Identify which cell holds the provided text, then report its [X, Y] central coordinate. 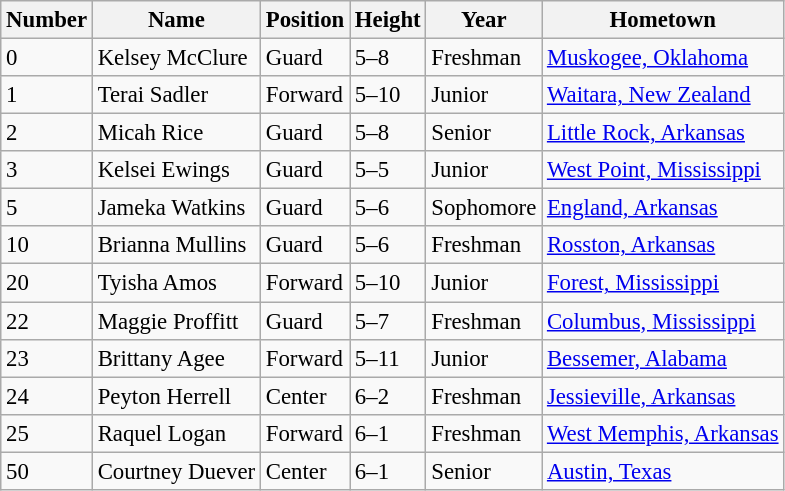
Forest, Mississippi [663, 283]
5–11 [388, 358]
24 [47, 396]
Number [47, 20]
Hometown [663, 20]
22 [47, 321]
Tyisha Amos [176, 283]
25 [47, 433]
0 [47, 58]
Courtney Duever [176, 471]
England, Arkansas [663, 208]
Height [388, 20]
Austin, Texas [663, 471]
1 [47, 95]
2 [47, 133]
10 [47, 245]
Micah Rice [176, 133]
Little Rock, Arkansas [663, 133]
Maggie Proffitt [176, 321]
3 [47, 170]
5–5 [388, 170]
Brianna Mullins [176, 245]
Jameka Watkins [176, 208]
Brittany Agee [176, 358]
Kelsei Ewings [176, 170]
Muskogee, Oklahoma [663, 58]
Name [176, 20]
5 [47, 208]
23 [47, 358]
50 [47, 471]
Peyton Herrell [176, 396]
Jessieville, Arkansas [663, 396]
Rosston, Arkansas [663, 245]
Position [304, 20]
20 [47, 283]
Kelsey McClure [176, 58]
Sophomore [484, 208]
Waitara, New Zealand [663, 95]
6–2 [388, 396]
Raquel Logan [176, 433]
West Memphis, Arkansas [663, 433]
Bessemer, Alabama [663, 358]
5–7 [388, 321]
Columbus, Mississippi [663, 321]
Year [484, 20]
West Point, Mississippi [663, 170]
Terai Sadler [176, 95]
